Search for the cell housing the specified text and yield its (x, y) center coordinate. 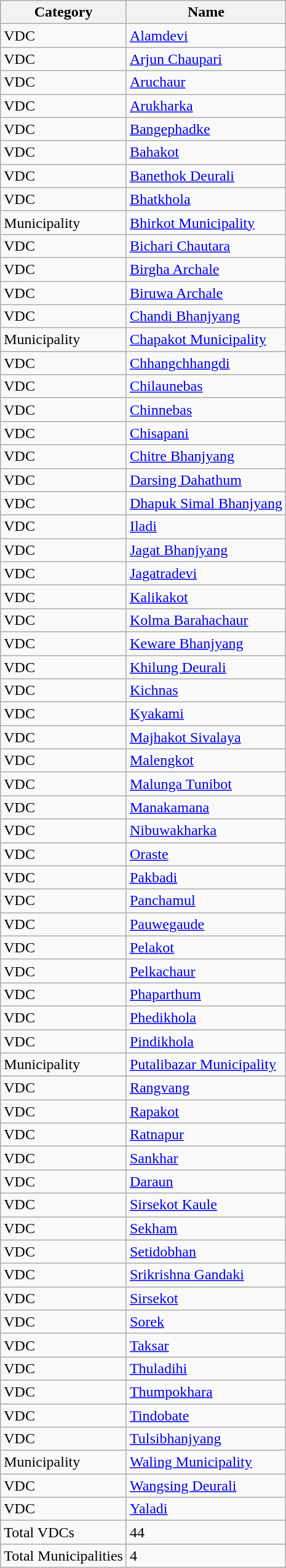
Thumpokhara (205, 1392)
Total Municipalities (64, 1556)
Alamdevi (205, 36)
Chandi Bhanjyang (205, 316)
Bichari Chautara (205, 246)
Setidobhan (205, 1252)
Majhakot Sivalaya (205, 737)
Bahakot (205, 152)
4 (205, 1556)
Waling Municipality (205, 1462)
Pakbadi (205, 877)
Sekham (205, 1228)
Bhirkot Municipality (205, 222)
Chilaunebas (205, 386)
Manakamana (205, 807)
Biruwa Archale (205, 293)
Chinnebas (205, 410)
Arukharka (205, 106)
Aruchaur (205, 82)
Dhapuk Simal Bhanjyang (205, 503)
Jagat Bhanjyang (205, 550)
Pauwegaude (205, 924)
Name (205, 12)
Total VDCs (64, 1532)
Iladi (205, 527)
Yaladi (205, 1509)
Chisapani (205, 433)
Kolma Barahachaur (205, 620)
Chitre Bhanjyang (205, 457)
Wangsing Deurali (205, 1486)
Rapakot (205, 1111)
Ratnapur (205, 1135)
Kichnas (205, 691)
Oraste (205, 854)
Nibuwakharka (205, 831)
Chhangchhangdi (205, 363)
Rangvang (205, 1088)
44 (205, 1532)
Pelkachaur (205, 971)
Jagatradevi (205, 573)
Putalibazar Municipality (205, 1065)
Pindikhola (205, 1041)
Phaparthum (205, 994)
Arjun Chaupari (205, 59)
Malengkot (205, 761)
Sankhar (205, 1158)
Panchamul (205, 901)
Darsing Dahathum (205, 480)
Pelakot (205, 947)
Phedikhola (205, 1017)
Khilung Deurali (205, 667)
Kalikakot (205, 597)
Birgha Archale (205, 269)
Category (64, 12)
Sorek (205, 1322)
Sirsekot Kaule (205, 1205)
Sirsekot (205, 1298)
Daraun (205, 1182)
Banethok Deurali (205, 176)
Tindobate (205, 1415)
Bangephadke (205, 129)
Kyakami (205, 714)
Srikrishna Gandaki (205, 1275)
Bhatkhola (205, 199)
Thuladihi (205, 1368)
Keware Bhanjyang (205, 643)
Chapakot Municipality (205, 340)
Taksar (205, 1345)
Tulsibhanjyang (205, 1439)
Malunga Tunibot (205, 784)
